Provide the [x, y] coordinate of the cell's center where the given text is located.  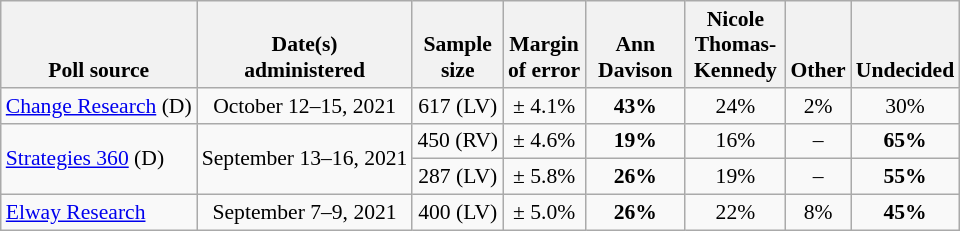
400 (LV) [458, 213]
55% [905, 177]
Undecided [905, 44]
± 5.0% [544, 213]
± 4.6% [544, 141]
Marginof error [544, 44]
Other [818, 44]
Strategies 360 (D) [99, 158]
45% [905, 213]
September 7–9, 2021 [305, 213]
2% [818, 106]
Poll source [99, 44]
30% [905, 106]
± 5.8% [544, 177]
Samplesize [458, 44]
Elway Research [99, 213]
8% [818, 213]
16% [735, 141]
NicoleThomas-Kennedy [735, 44]
Change Research (D) [99, 106]
September 13–16, 2021 [305, 158]
450 (RV) [458, 141]
± 4.1% [544, 106]
287 (LV) [458, 177]
October 12–15, 2021 [305, 106]
AnnDavison [635, 44]
Date(s)administered [305, 44]
43% [635, 106]
24% [735, 106]
22% [735, 213]
617 (LV) [458, 106]
65% [905, 141]
